Return (X, Y) of the center of cell containing provided text 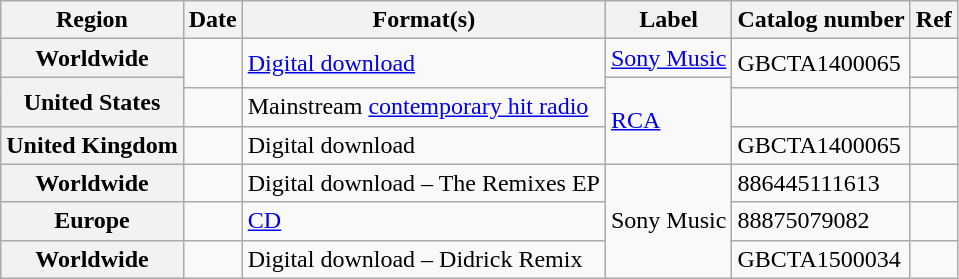
Ref (934, 20)
Mainstream contemporary hit radio (424, 107)
Date (212, 20)
Region (92, 20)
Digital download – The Remixes EP (424, 183)
Europe (92, 221)
CD (424, 221)
RCA (668, 120)
886445111613 (821, 183)
United States (92, 102)
Format(s) (424, 20)
United Kingdom (92, 145)
Label (668, 20)
Digital download – Didrick Remix (424, 259)
88875079082 (821, 221)
GBCTA1500034 (821, 259)
Catalog number (821, 20)
